Provide the (x, y) coordinate of the cell's center where the given text is located.  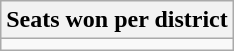
Seats won per district (118, 20)
